Locate the cell with the specified text and output its (x, y) center coordinate. 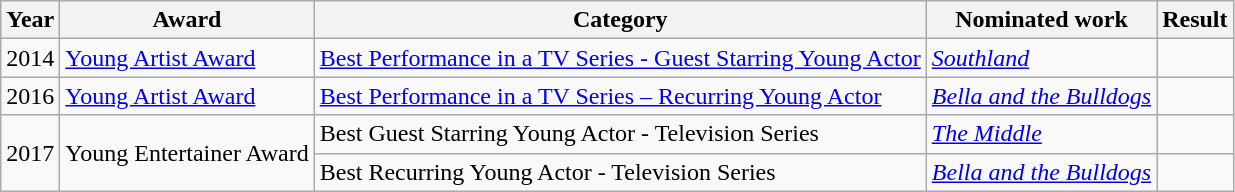
Best Recurring Young Actor - Television Series (620, 172)
The Middle (1041, 134)
Best Guest Starring Young Actor - Television Series (620, 134)
Southland (1041, 58)
Year (30, 20)
2017 (30, 153)
Award (187, 20)
2016 (30, 96)
Best Performance in a TV Series - Guest Starring Young Actor (620, 58)
Category (620, 20)
Young Entertainer Award (187, 153)
Best Performance in a TV Series – Recurring Young Actor (620, 96)
Result (1195, 20)
2014 (30, 58)
Nominated work (1041, 20)
